Locate the cell with the specified text and output its (X, Y) center coordinate. 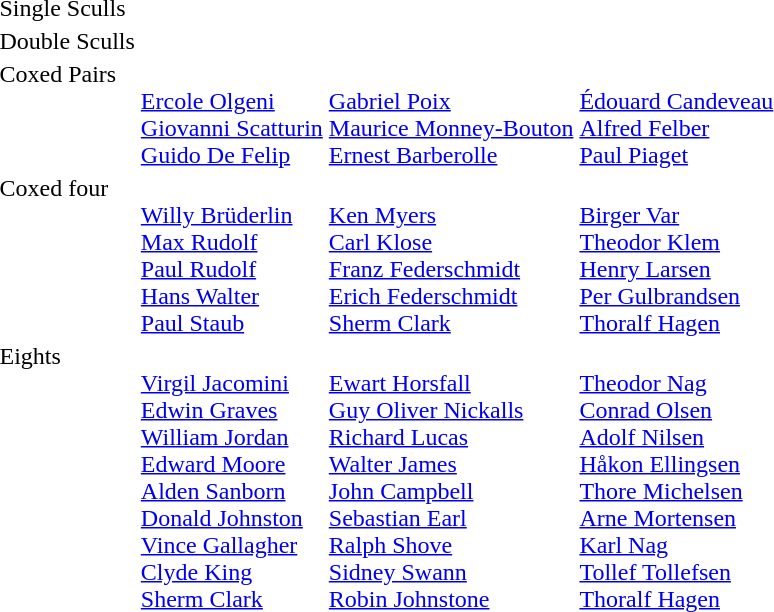
Ercole OlgeniGiovanni ScatturinGuido De Felip (232, 114)
Ken MyersCarl KloseFranz FederschmidtErich FederschmidtSherm Clark (451, 256)
Gabriel PoixMaurice Monney-BoutonErnest Barberolle (451, 114)
Willy BrüderlinMax RudolfPaul RudolfHans WalterPaul Staub (232, 256)
